For the text-containing cell, return its midpoint in (X, Y) coordinate format. 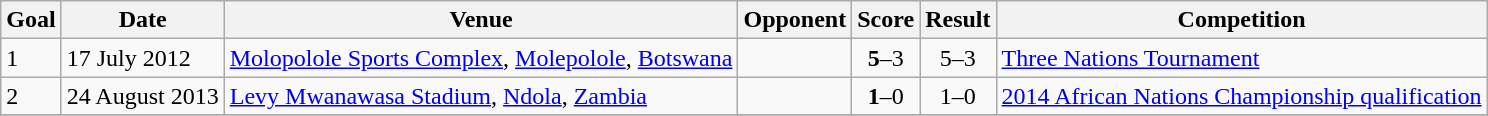
Competition (1242, 20)
Goal (31, 20)
2 (31, 96)
Date (142, 20)
Opponent (795, 20)
Venue (481, 20)
Three Nations Tournament (1242, 58)
Result (958, 20)
17 July 2012 (142, 58)
1 (31, 58)
2014 African Nations Championship qualification (1242, 96)
Molopolole Sports Complex, Molepolole, Botswana (481, 58)
Levy Mwanawasa Stadium, Ndola, Zambia (481, 96)
Score (886, 20)
24 August 2013 (142, 96)
